Pinpoint the cell where the given text exists, returning its (X, Y) midpoint coordinate. 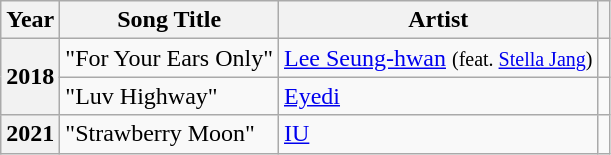
Song Title (170, 20)
"For Your Ears Only" (170, 58)
2021 (30, 134)
Lee Seung-hwan (feat. Stella Jang) (438, 58)
Year (30, 20)
"Strawberry Moon" (170, 134)
IU (438, 134)
Artist (438, 20)
"Luv Highway" (170, 96)
2018 (30, 77)
Eyedi (438, 96)
